Find where the given text appears and provide that cell's center as [x, y] coordinate. 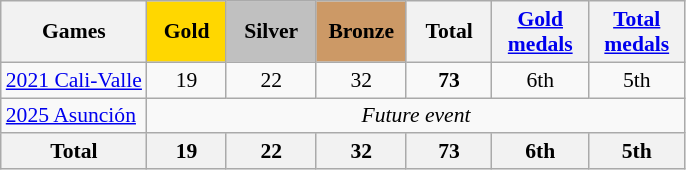
Gold medals [540, 32]
2025 Asunción [74, 116]
Future event [416, 116]
Games [74, 32]
2021 Cali-Valle [74, 80]
Gold [186, 32]
Silver [271, 32]
Total medals [636, 32]
Bronze [361, 32]
